From the cell containing the given text, extract its center point as (X, Y) coordinate. 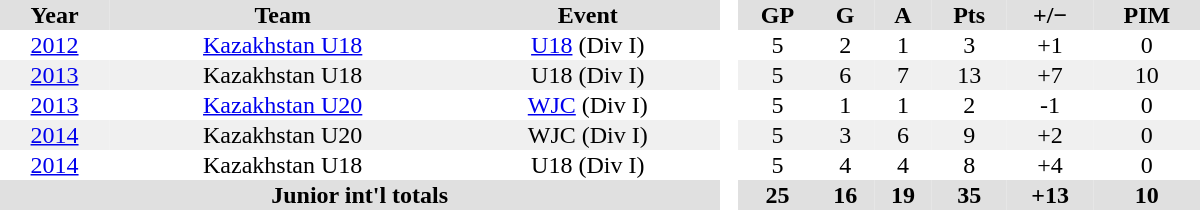
+2 (1050, 135)
2012 (54, 45)
-1 (1050, 105)
25 (778, 195)
13 (970, 75)
+7 (1050, 75)
PIM (1147, 15)
16 (845, 195)
+/− (1050, 15)
Team (282, 15)
8 (970, 165)
A (903, 15)
+1 (1050, 45)
+4 (1050, 165)
7 (903, 75)
Pts (970, 15)
19 (903, 195)
9 (970, 135)
Junior int'l totals (360, 195)
G (845, 15)
Event (588, 15)
+13 (1050, 195)
Year (54, 15)
35 (970, 195)
GP (778, 15)
